Find where the given text appears and provide that cell's center as [x, y] coordinate. 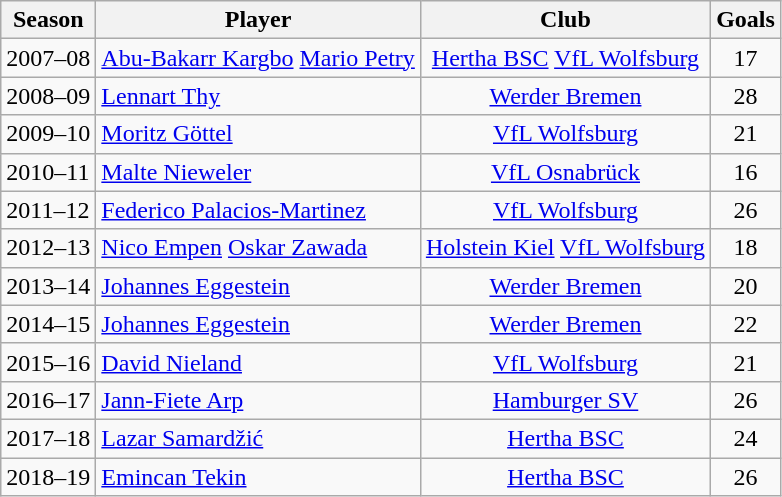
2009–10 [48, 134]
2010–11 [48, 172]
Federico Palacios-Martinez [258, 210]
David Nieland [258, 362]
Emincan Tekin [258, 477]
Lazar Samardžić [258, 438]
17 [746, 58]
Moritz Göttel [258, 134]
Season [48, 20]
Club [565, 20]
16 [746, 172]
2012–13 [48, 248]
Abu-Bakarr Kargbo Mario Petry [258, 58]
2017–18 [48, 438]
20 [746, 286]
2011–12 [48, 210]
22 [746, 324]
Hamburger SV [565, 400]
Player [258, 20]
Nico Empen Oskar Zawada [258, 248]
2014–15 [48, 324]
18 [746, 248]
Hertha BSC VfL Wolfsburg [565, 58]
Lennart Thy [258, 96]
Holstein Kiel VfL Wolfsburg [565, 248]
Goals [746, 20]
2015–16 [48, 362]
2008–09 [48, 96]
24 [746, 438]
2018–19 [48, 477]
2016–17 [48, 400]
Jann-Fiete Arp [258, 400]
Malte Nieweler [258, 172]
2007–08 [48, 58]
2013–14 [48, 286]
28 [746, 96]
VfL Osnabrück [565, 172]
